Return the (X, Y) coordinate for the center point of the cell that contains the specified text.  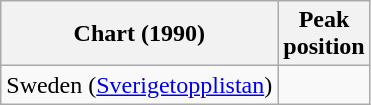
Chart (1990) (140, 34)
Peakposition (324, 34)
Sweden (Sverigetopplistan) (140, 85)
